Locate the cell with the specified text and output its [x, y] center coordinate. 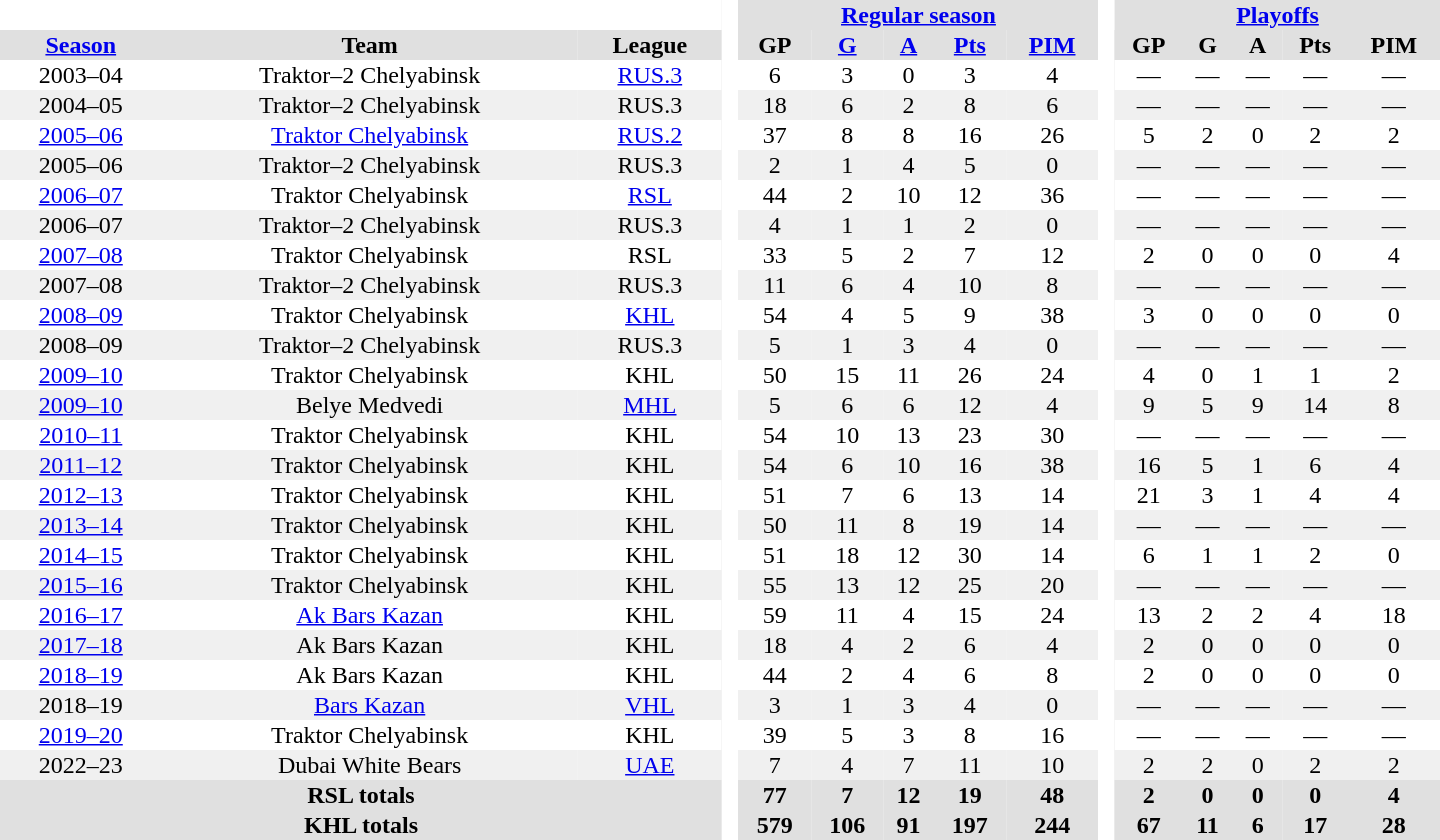
2014–15 [81, 555]
MHL [650, 405]
2022–23 [81, 765]
17 [1316, 825]
2019–20 [81, 735]
2011–12 [81, 465]
579 [775, 825]
Playoffs [1278, 15]
28 [1394, 825]
21 [1148, 495]
244 [1052, 825]
106 [847, 825]
Belye Medvedi [370, 405]
RUS.2 [650, 135]
Dubai White Bears [370, 765]
Bars Kazan [370, 705]
48 [1052, 795]
2004–05 [81, 105]
59 [775, 615]
KHL totals [361, 825]
91 [909, 825]
36 [1052, 195]
25 [970, 585]
UAE [650, 765]
67 [1148, 825]
55 [775, 585]
33 [775, 255]
RSL totals [361, 795]
20 [1052, 585]
2003–04 [81, 75]
77 [775, 795]
Season [81, 45]
VHL [650, 705]
2013–14 [81, 525]
39 [775, 735]
2017–18 [81, 645]
Team [370, 45]
Regular season [919, 15]
197 [970, 825]
37 [775, 135]
2012–13 [81, 495]
2015–16 [81, 585]
23 [970, 435]
2010–11 [81, 435]
League [650, 45]
2016–17 [81, 615]
